From the cell containing the given text, extract its center point as [X, Y] coordinate. 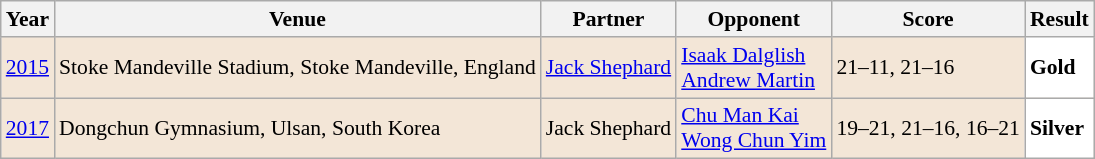
Dongchun Gymnasium, Ulsan, South Korea [298, 128]
2015 [28, 68]
Partner [608, 19]
2017 [28, 128]
Year [28, 19]
Venue [298, 19]
Isaak Dalglish Andrew Martin [754, 68]
Chu Man Kai Wong Chun Yim [754, 128]
21–11, 21–16 [928, 68]
Stoke Mandeville Stadium, Stoke Mandeville, England [298, 68]
19–21, 21–16, 16–21 [928, 128]
Result [1060, 19]
Gold [1060, 68]
Opponent [754, 19]
Silver [1060, 128]
Score [928, 19]
